Provide the [X, Y] coordinate of the cell's center where the given text is located.  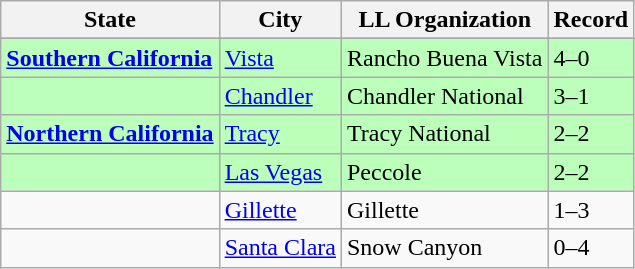
Tracy National [444, 134]
Vista [280, 58]
Southern California [110, 58]
Chandler National [444, 96]
3–1 [591, 96]
Record [591, 20]
Northern California [110, 134]
State [110, 20]
0–4 [591, 248]
Tracy [280, 134]
Chandler [280, 96]
Peccole [444, 172]
4–0 [591, 58]
Las Vegas [280, 172]
City [280, 20]
Snow Canyon [444, 248]
Rancho Buena Vista [444, 58]
Santa Clara [280, 248]
LL Organization [444, 20]
1–3 [591, 210]
